Output the (X, Y) coordinate of the center of the cell containing the given text.  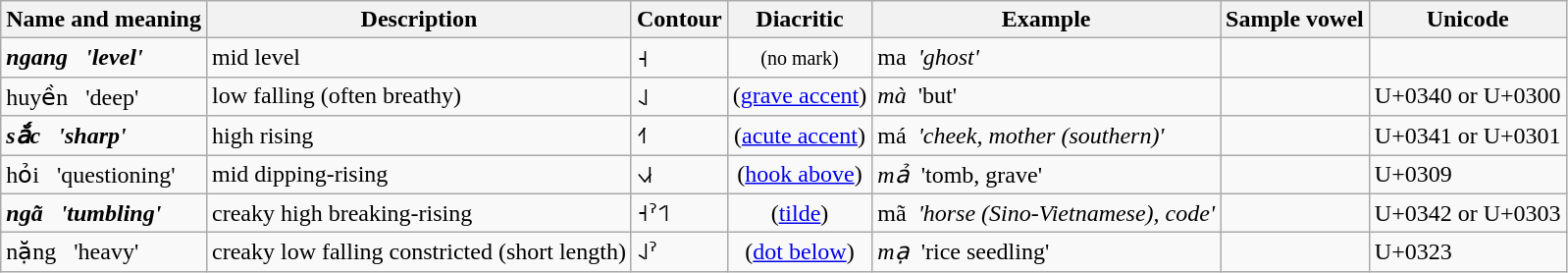
(grave accent) (800, 96)
(acute accent) (800, 136)
(dot below) (800, 252)
U+0341 or U+0301 (1468, 136)
Unicode (1468, 20)
Sample vowel (1295, 20)
hỏi 'questioning' (104, 175)
mid dipping-rising (418, 175)
Example (1046, 20)
˧ (679, 58)
mà 'but' (1046, 96)
U+0323 (1468, 252)
creaky high breaking-rising (418, 213)
creaky low falling constricted (short length) (418, 252)
˧˩˧ (679, 175)
ngã 'tumbling' (104, 213)
Contour (679, 20)
U+0309 (1468, 175)
(no mark) (800, 58)
low falling (often breathy) (418, 96)
(tilde) (800, 213)
˧˥ (679, 136)
U+0340 or U+0300 (1468, 96)
U+0342 or U+0303 (1468, 213)
mả 'tomb, grave' (1046, 175)
ma 'ghost' (1046, 58)
má 'cheek, mother (southern)' (1046, 136)
mid level (418, 58)
Description (418, 20)
˧ˀ˦˥ (679, 213)
(hook above) (800, 175)
mạ 'rice seedling' (1046, 252)
ngang 'level' (104, 58)
Diacritic (800, 20)
high rising (418, 136)
sắc 'sharp' (104, 136)
˨˩ˀ (679, 252)
Name and meaning (104, 20)
huyền 'deep' (104, 96)
˨˩ (679, 96)
nặng 'heavy' (104, 252)
mã 'horse (Sino-Vietnamese), code' (1046, 213)
